For the text-containing cell, return its midpoint in (x, y) coordinate format. 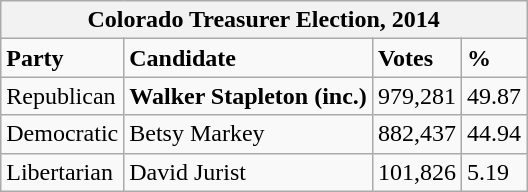
Party (62, 58)
49.87 (494, 96)
979,281 (416, 96)
Walker Stapleton (inc.) (248, 96)
Candidate (248, 58)
Betsy Markey (248, 134)
Democratic (62, 134)
Votes (416, 58)
Republican (62, 96)
5.19 (494, 172)
882,437 (416, 134)
David Jurist (248, 172)
101,826 (416, 172)
% (494, 58)
Colorado Treasurer Election, 2014 (264, 20)
44.94 (494, 134)
Libertarian (62, 172)
